Extract the [x, y] coordinate from the center of the cell holding the provided text.  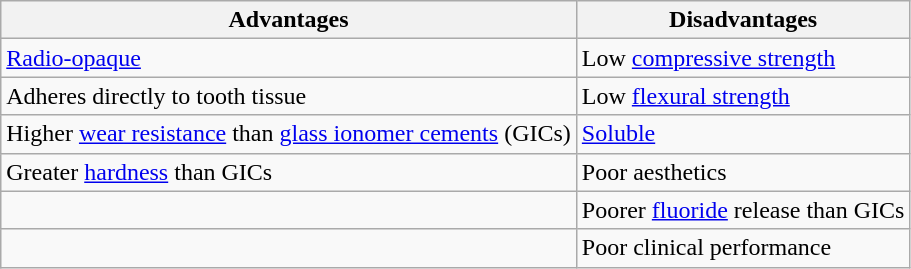
Higher wear resistance than glass ionomer cements (GICs) [289, 134]
Poor aesthetics [743, 172]
Adheres directly to tooth tissue [289, 96]
Radio-opaque [289, 58]
Low compressive strength [743, 58]
Poor clinical performance [743, 248]
Greater hardness than GICs [289, 172]
Low flexural strength [743, 96]
Advantages [289, 20]
Poorer fluoride release than GICs [743, 210]
Soluble [743, 134]
Disadvantages [743, 20]
